Search for the cell housing the specified text and yield its [x, y] center coordinate. 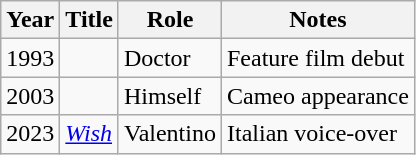
2003 [30, 96]
Cameo appearance [318, 96]
Notes [318, 20]
Title [90, 20]
Valentino [170, 134]
Role [170, 20]
Feature film debut [318, 58]
2023 [30, 134]
1993 [30, 58]
Himself [170, 96]
Year [30, 20]
Wish [90, 134]
Italian voice-over [318, 134]
Doctor [170, 58]
